Find where the given text appears and provide that cell's center as (X, Y) coordinate. 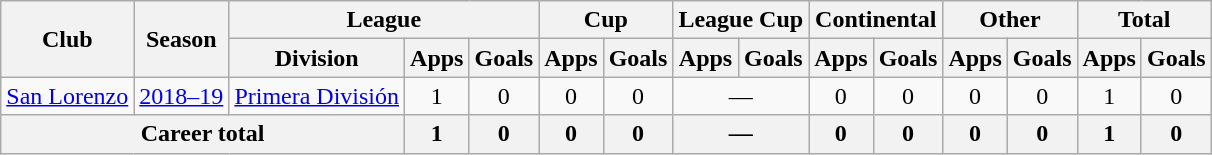
League Cup (741, 20)
Career total (203, 134)
Division (317, 58)
Total (1144, 20)
San Lorenzo (68, 96)
Cup (606, 20)
Club (68, 39)
2018–19 (182, 96)
Season (182, 39)
Continental (876, 20)
Primera División (317, 96)
League (384, 20)
Other (1010, 20)
